Return the [x, y] coordinate for the center point of the cell that contains the specified text.  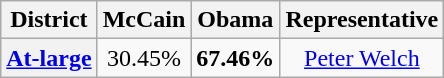
McCain [144, 20]
Representative [362, 20]
Obama [236, 20]
30.45% [144, 58]
At-large [49, 58]
67.46% [236, 58]
District [49, 20]
Peter Welch [362, 58]
